Scan for the cell matching the given text and deliver its (X, Y) coordinate at center. 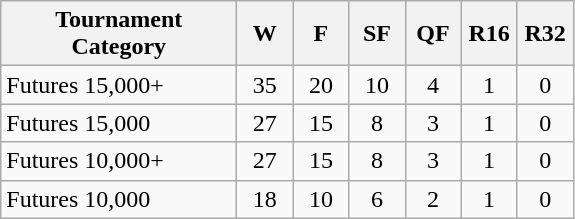
QF (433, 34)
2 (433, 199)
Futures 15,000 (119, 123)
Tournament Category (119, 34)
R16 (489, 34)
4 (433, 85)
F (321, 34)
18 (265, 199)
W (265, 34)
Futures 10,000+ (119, 161)
Futures 15,000+ (119, 85)
35 (265, 85)
R32 (545, 34)
20 (321, 85)
SF (377, 34)
6 (377, 199)
Futures 10,000 (119, 199)
